Search for the cell housing the specified text and yield its (x, y) center coordinate. 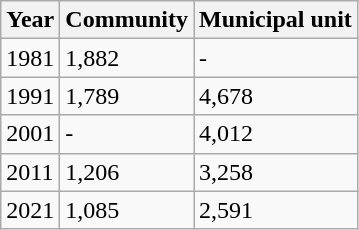
Municipal unit (276, 20)
1981 (30, 58)
4,678 (276, 96)
1991 (30, 96)
1,085 (127, 210)
1,882 (127, 58)
Year (30, 20)
1,206 (127, 172)
2021 (30, 210)
1,789 (127, 96)
Community (127, 20)
2001 (30, 134)
2,591 (276, 210)
4,012 (276, 134)
2011 (30, 172)
3,258 (276, 172)
